Identify which cell holds the provided text, then report its [X, Y] central coordinate. 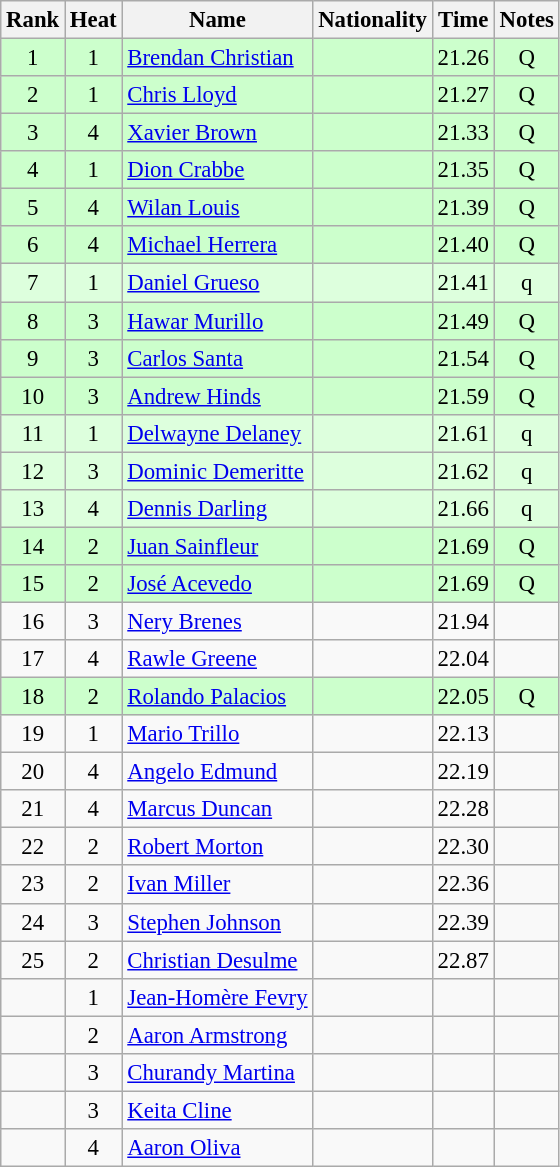
Stephen Johnson [218, 922]
Brendan Christian [218, 58]
22.04 [463, 659]
Daniel Grueso [218, 283]
Dion Crabbe [218, 170]
Keita Cline [218, 1110]
Andrew Hinds [218, 396]
Rank [33, 20]
7 [33, 283]
22.13 [463, 734]
21.61 [463, 433]
Rawle Greene [218, 659]
21 [33, 809]
21.49 [463, 321]
21.26 [463, 58]
Notes [526, 20]
Rolando Palacios [218, 697]
Aaron Oliva [218, 1148]
22.05 [463, 697]
Mario Trillo [218, 734]
22.36 [463, 885]
Delwayne Delaney [218, 433]
5 [33, 208]
Name [218, 20]
21.35 [463, 170]
Nationality [372, 20]
16 [33, 621]
18 [33, 697]
22.30 [463, 847]
Chris Lloyd [218, 95]
Aaron Armstrong [218, 1035]
Angelo Edmund [218, 772]
12 [33, 471]
22 [33, 847]
19 [33, 734]
10 [33, 396]
Carlos Santa [218, 358]
Churandy Martina [218, 1073]
9 [33, 358]
Dominic Demeritte [218, 471]
6 [33, 245]
21.54 [463, 358]
22.28 [463, 809]
Nery Brenes [218, 621]
13 [33, 509]
Dennis Darling [218, 509]
Xavier Brown [218, 133]
8 [33, 321]
22.87 [463, 960]
José Acevedo [218, 584]
22.19 [463, 772]
24 [33, 922]
21.41 [463, 283]
Heat [94, 20]
23 [33, 885]
Hawar Murillo [218, 321]
22.39 [463, 922]
Juan Sainfleur [218, 546]
21.27 [463, 95]
Marcus Duncan [218, 809]
Wilan Louis [218, 208]
21.66 [463, 509]
21.94 [463, 621]
21.62 [463, 471]
11 [33, 433]
20 [33, 772]
25 [33, 960]
Ivan Miller [218, 885]
21.39 [463, 208]
21.59 [463, 396]
Christian Desulme [218, 960]
21.33 [463, 133]
14 [33, 546]
Michael Herrera [218, 245]
15 [33, 584]
21.40 [463, 245]
17 [33, 659]
Time [463, 20]
Jean-Homère Fevry [218, 997]
Robert Morton [218, 847]
